Capture the cell that displays the provided text and extract its [x, y] central coordinate. 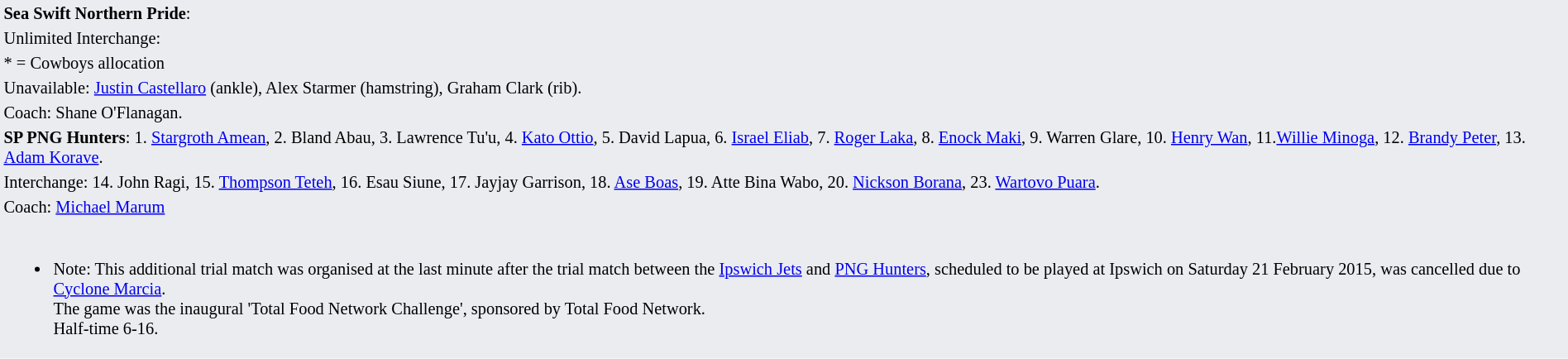
Unavailable: Justin Castellaro (ankle), Alex Starmer (hamstring), Graham Clark (rib). [784, 88]
* = Cowboys allocation [784, 63]
Unlimited Interchange: [784, 38]
Sea Swift Northern Pride: [784, 13]
Coach: Shane O'Flanagan. [784, 112]
Coach: Michael Marum [784, 207]
